Output the (X, Y) coordinate of the center of the cell containing the given text.  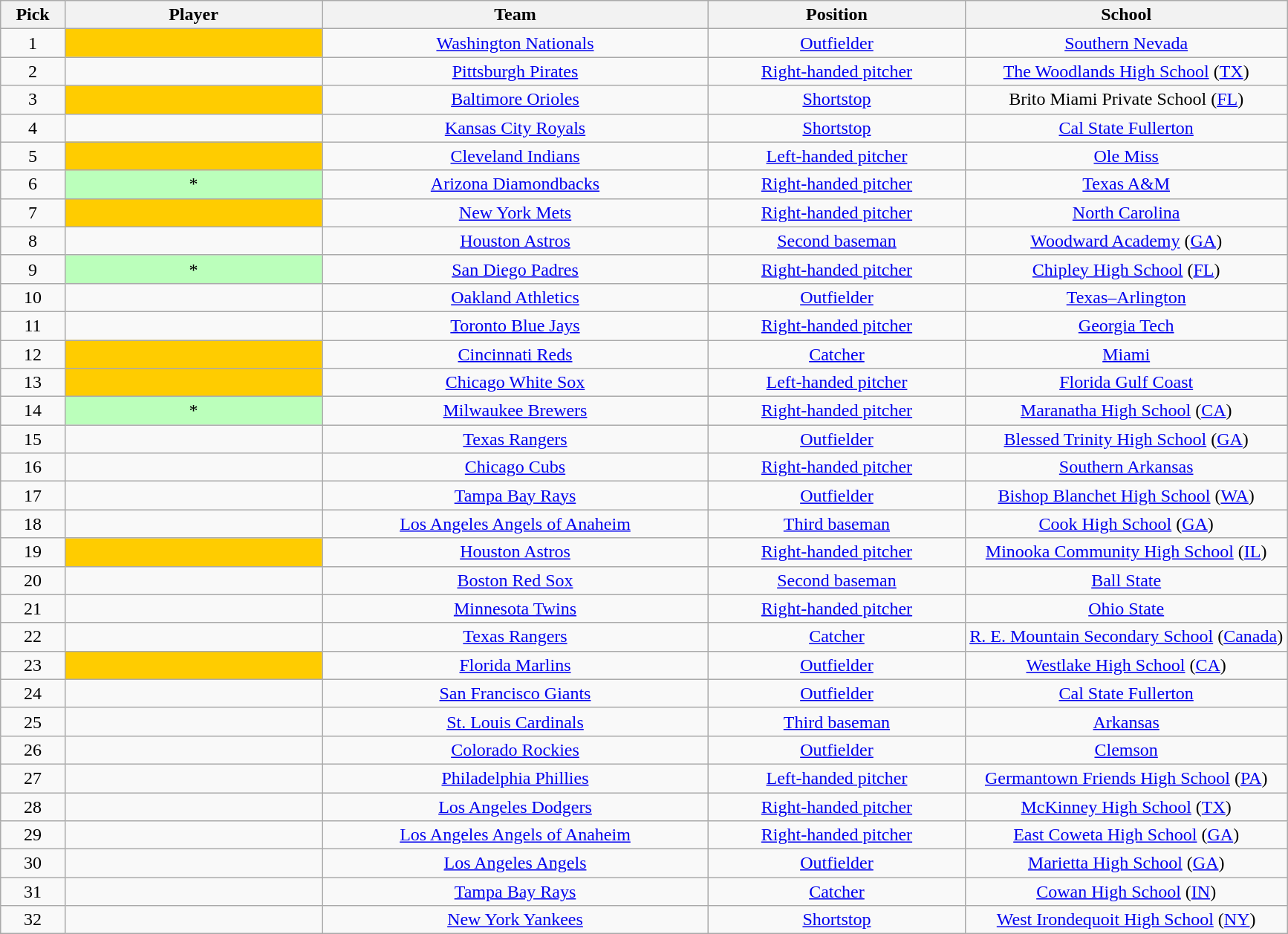
8 (33, 241)
22 (33, 637)
Germantown Friends High School (PA) (1126, 778)
Westlake High School (CA) (1126, 665)
4 (33, 128)
30 (33, 863)
West Irondequoit High School (NY) (1126, 920)
The Woodlands High School (TX) (1126, 71)
24 (33, 693)
7 (33, 213)
25 (33, 721)
15 (33, 439)
Ole Miss (1126, 156)
Georgia Tech (1126, 325)
Los Angeles Angels (515, 863)
Marietta High School (GA) (1126, 863)
Team (515, 15)
Arkansas (1126, 721)
11 (33, 325)
29 (33, 835)
School (1126, 15)
26 (33, 750)
Milwaukee Brewers (515, 411)
Colorado Rockies (515, 750)
12 (33, 354)
Clemson (1126, 750)
Woodward Academy (GA) (1126, 241)
Texas A&M (1126, 184)
2 (33, 71)
16 (33, 467)
17 (33, 496)
18 (33, 524)
Pittsburgh Pirates (515, 71)
R. E. Mountain Secondary School (Canada) (1126, 637)
Washington Nationals (515, 43)
New York Mets (515, 213)
New York Yankees (515, 920)
Chipley High School (FL) (1126, 269)
Cleveland Indians (515, 156)
20 (33, 580)
Minnesota Twins (515, 609)
13 (33, 383)
21 (33, 609)
Blessed Trinity High School (GA) (1126, 439)
Southern Nevada (1126, 43)
Southern Arkansas (1126, 467)
North Carolina (1126, 213)
Philadelphia Phillies (515, 778)
Maranatha High School (CA) (1126, 411)
10 (33, 297)
Florida Marlins (515, 665)
East Coweta High School (GA) (1126, 835)
14 (33, 411)
28 (33, 806)
Player (193, 15)
Brito Miami Private School (FL) (1126, 100)
9 (33, 269)
19 (33, 552)
Toronto Blue Jays (515, 325)
Oakland Athletics (515, 297)
Los Angeles Dodgers (515, 806)
23 (33, 665)
Arizona Diamondbacks (515, 184)
Chicago Cubs (515, 467)
1 (33, 43)
Texas–Arlington (1126, 297)
32 (33, 920)
Boston Red Sox (515, 580)
6 (33, 184)
Florida Gulf Coast (1126, 383)
5 (33, 156)
Cincinnati Reds (515, 354)
Ball State (1126, 580)
San Francisco Giants (515, 693)
Miami (1126, 354)
Kansas City Royals (515, 128)
Cowan High School (IN) (1126, 892)
St. Louis Cardinals (515, 721)
Chicago White Sox (515, 383)
3 (33, 100)
Pick (33, 15)
Bishop Blanchet High School (WA) (1126, 496)
27 (33, 778)
31 (33, 892)
McKinney High School (TX) (1126, 806)
Ohio State (1126, 609)
Position (836, 15)
Minooka Community High School (IL) (1126, 552)
Baltimore Orioles (515, 100)
San Diego Padres (515, 269)
Cook High School (GA) (1126, 524)
